Locate the cell with the specified text and output its [X, Y] center coordinate. 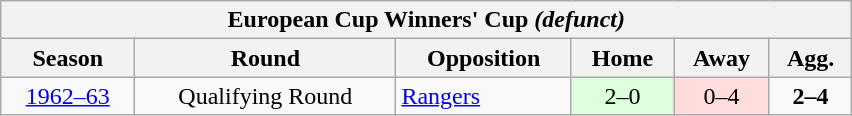
Qualifying Round [266, 96]
2–0 [622, 96]
Season [68, 58]
2–4 [810, 96]
Agg. [810, 58]
Away [722, 58]
Home [622, 58]
Round [266, 58]
European Cup Winners' Cup (defunct) [426, 20]
Opposition [484, 58]
Rangers [484, 96]
0–4 [722, 96]
1962–63 [68, 96]
